Search for the cell housing the specified text and yield its (x, y) center coordinate. 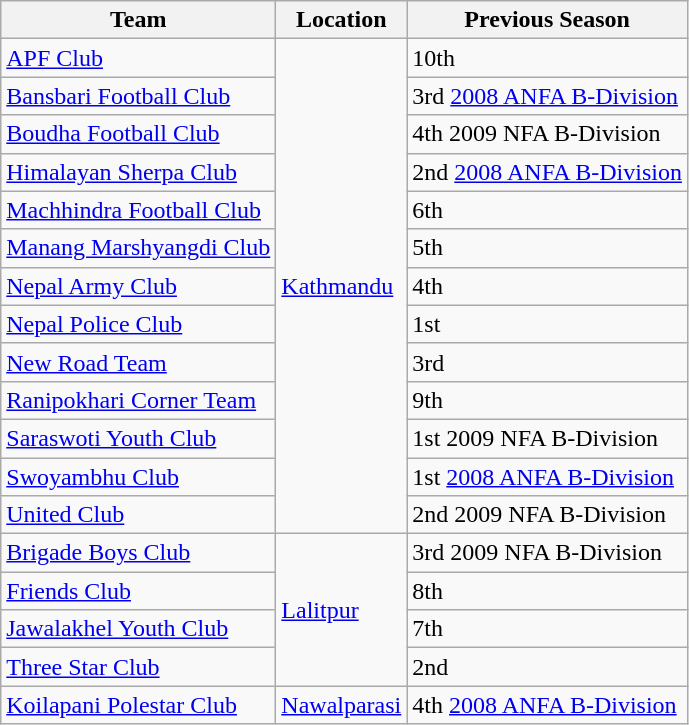
1st 2009 NFA B-Division (548, 438)
2nd (548, 667)
Lalitpur (342, 610)
3rd 2009 NFA B-Division (548, 553)
New Road Team (138, 362)
Kathmandu (342, 286)
Himalayan Sherpa Club (138, 172)
8th (548, 591)
Team (138, 20)
Friends Club (138, 591)
1st 2008 ANFA B-Division (548, 477)
4th (548, 286)
Nawalparasi (342, 705)
Manang Marshyangdi Club (138, 248)
7th (548, 629)
Ranipokhari Corner Team (138, 400)
9th (548, 400)
Koilapani Polestar Club (138, 705)
Swoyambhu Club (138, 477)
2nd 2009 NFA B-Division (548, 515)
APF Club (138, 58)
4th 2009 NFA B-Division (548, 134)
Bansbari Football Club (138, 96)
Previous Season (548, 20)
United Club (138, 515)
1st (548, 324)
Location (342, 20)
10th (548, 58)
6th (548, 210)
3rd 2008 ANFA B-Division (548, 96)
3rd (548, 362)
Three Star Club (138, 667)
Saraswoti Youth Club (138, 438)
Boudha Football Club (138, 134)
2nd 2008 ANFA B-Division (548, 172)
Jawalakhel Youth Club (138, 629)
4th 2008 ANFA B-Division (548, 705)
Machhindra Football Club (138, 210)
5th (548, 248)
Brigade Boys Club (138, 553)
Nepal Army Club (138, 286)
Nepal Police Club (138, 324)
